Detect which cell encompasses the target text, then output its [X, Y] center coordinate. 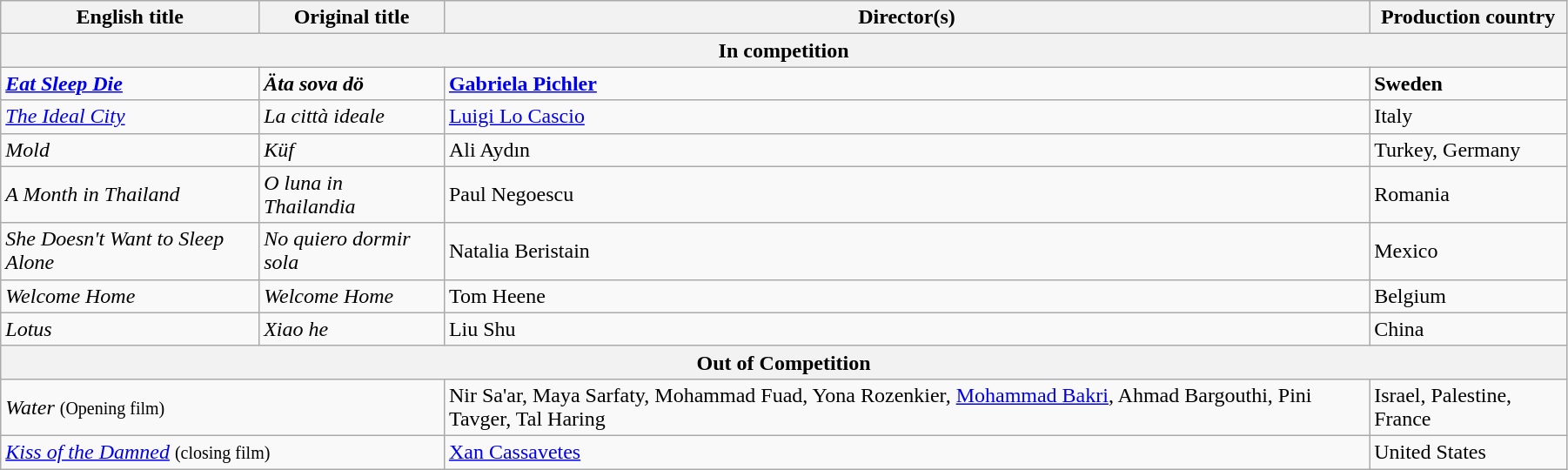
Nir Sa'ar, Maya Sarfaty, Mohammad Fuad, Yona Rozenkier, Mohammad Bakri, Ahmad Bargouthi, Pini Tavger, Tal Haring [907, 407]
Production country [1469, 17]
Xiao he [352, 329]
Belgium [1469, 296]
Water (Opening film) [223, 407]
Director(s) [907, 17]
Natalia Beristain [907, 251]
Israel, Palestine, France [1469, 407]
Kiss of the Damned (closing film) [223, 452]
O luna in Thailandia [352, 195]
A Month in Thailand [131, 195]
Xan Cassavetes [907, 452]
Liu Shu [907, 329]
Italy [1469, 117]
No quiero dormir sola [352, 251]
She Doesn't Want to Sleep Alone [131, 251]
Mold [131, 150]
United States [1469, 452]
Mexico [1469, 251]
La città ideale [352, 117]
Out of Competition [784, 362]
English title [131, 17]
Sweden [1469, 84]
Äta sova dö [352, 84]
Luigi Lo Cascio [907, 117]
Ali Aydın [907, 150]
In competition [784, 50]
Original title [352, 17]
Paul Negoescu [907, 195]
Küf [352, 150]
Turkey, Germany [1469, 150]
Gabriela Pichler [907, 84]
China [1469, 329]
Tom Heene [907, 296]
Lotus [131, 329]
Romania [1469, 195]
Eat Sleep Die [131, 84]
The Ideal City [131, 117]
